Detect which cell encompasses the target text, then output its (x, y) center coordinate. 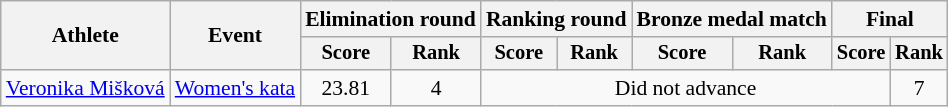
Women's kata (235, 88)
Bronze medal match (732, 19)
Ranking round (556, 19)
7 (919, 88)
Did not advance (686, 88)
Event (235, 36)
Final (890, 19)
Athlete (86, 36)
Elimination round (390, 19)
Veronika Mišková (86, 88)
4 (436, 88)
23.81 (346, 88)
